Detect which cell encompasses the target text, then output its (x, y) center coordinate. 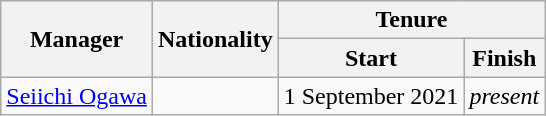
Manager (77, 39)
Tenure (412, 20)
Seiichi Ogawa (77, 96)
Finish (504, 58)
present (504, 96)
Start (371, 58)
Nationality (215, 39)
1 September 2021 (371, 96)
